Return (X, Y) of the center of cell containing provided text 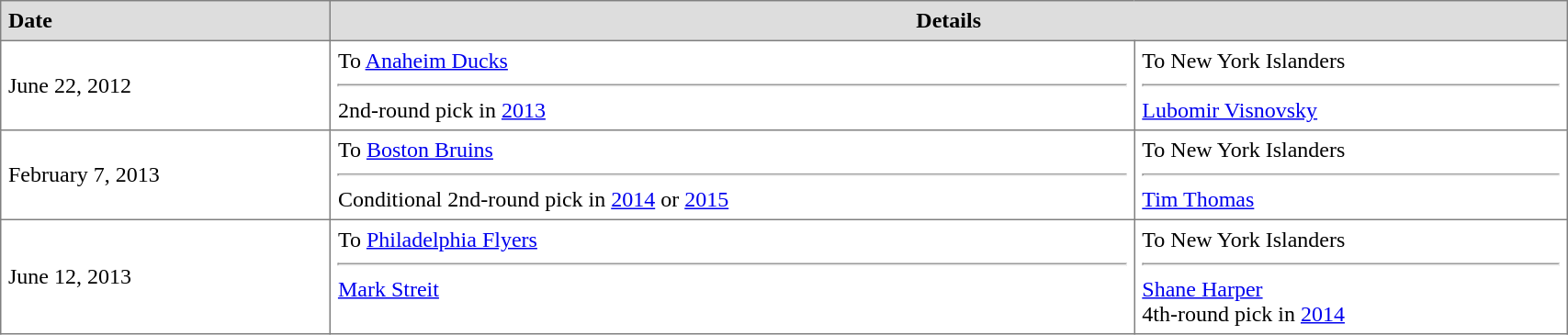
To Anaheim Ducks2nd-round pick in 2013 (733, 85)
Date (165, 21)
To New York IslandersTim Thomas (1350, 175)
To Boston BruinsConditional 2nd-round pick in 2014 or 2015 (733, 175)
To Philadelphia FlyersMark Streit (733, 276)
Details (949, 21)
To New York IslandersShane Harper4th-round pick in 2014 (1350, 276)
To New York IslandersLubomir Visnovsky (1350, 85)
June 22, 2012 (165, 85)
June 12, 2013 (165, 276)
February 7, 2013 (165, 175)
